Capture the cell that displays the provided text and extract its (x, y) central coordinate. 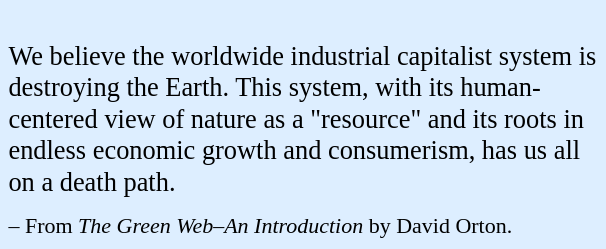
– From The Green Web–An Introduction by David Orton. (303, 224)
